Find where the given text appears and provide that cell's center as [X, Y] coordinate. 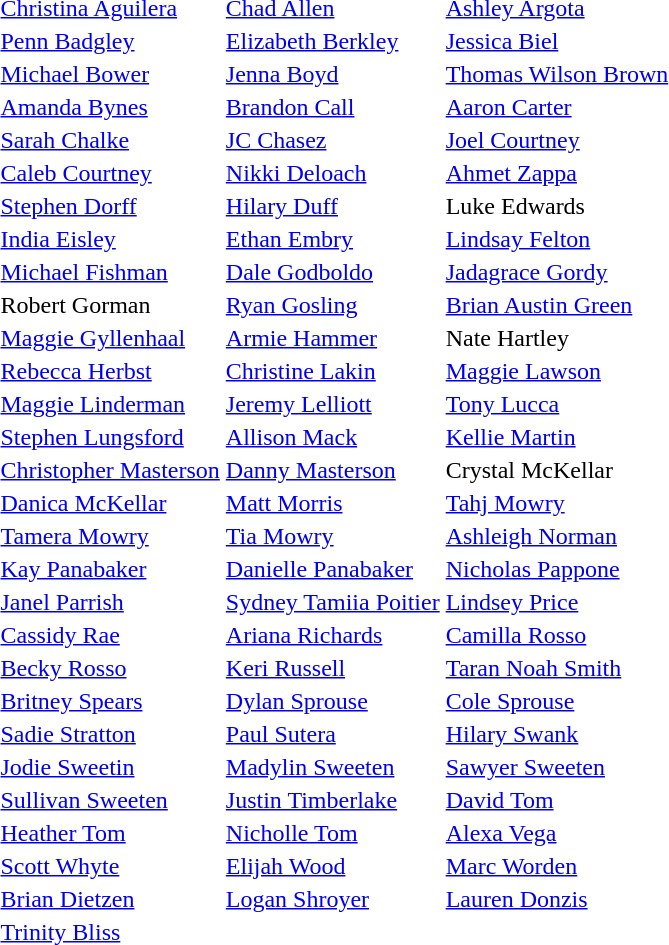
Allison Mack [332, 437]
Paul Sutera [332, 734]
Hilary Duff [332, 206]
Justin Timberlake [332, 800]
Brandon Call [332, 107]
Christine Lakin [332, 371]
Jeremy Lelliott [332, 404]
Keri Russell [332, 668]
Nikki Deloach [332, 173]
Armie Hammer [332, 338]
Ariana Richards [332, 635]
Elijah Wood [332, 866]
Logan Shroyer [332, 899]
Dylan Sprouse [332, 701]
Madylin Sweeten [332, 767]
Matt Morris [332, 503]
Dale Godboldo [332, 272]
Ethan Embry [332, 239]
JC Chasez [332, 140]
Tia Mowry [332, 536]
Danielle Panabaker [332, 569]
Jenna Boyd [332, 74]
Sydney Tamiia Poitier [332, 602]
Elizabeth Berkley [332, 41]
Ryan Gosling [332, 305]
Nicholle Tom [332, 833]
Danny Masterson [332, 470]
